Locate the cell with the specified text and output its [X, Y] center coordinate. 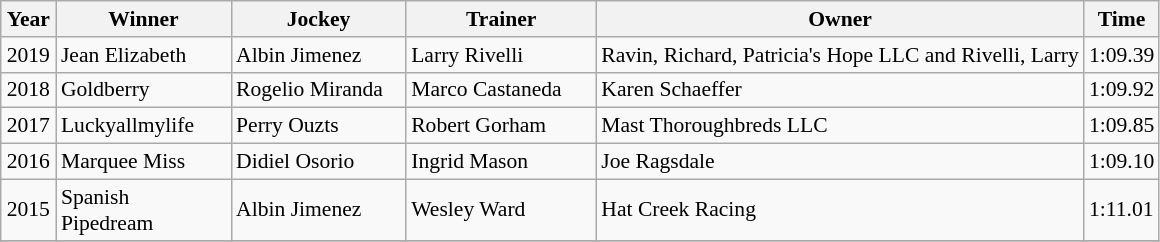
Spanish Pipedream [144, 210]
Jean Elizabeth [144, 55]
Mast Thoroughbreds LLC [840, 126]
Goldberry [144, 90]
Year [28, 19]
Didiel Osorio [318, 162]
Ravin, Richard, Patricia's Hope LLC and Rivelli, Larry [840, 55]
Rogelio Miranda [318, 90]
1:09.10 [1122, 162]
Hat Creek Racing [840, 210]
2019 [28, 55]
1:09.39 [1122, 55]
1:09.85 [1122, 126]
1:11.01 [1122, 210]
2017 [28, 126]
Karen Schaeffer [840, 90]
Luckyallmylife [144, 126]
2016 [28, 162]
Robert Gorham [501, 126]
Jockey [318, 19]
Ingrid Mason [501, 162]
Owner [840, 19]
Time [1122, 19]
Larry Rivelli [501, 55]
2015 [28, 210]
Wesley Ward [501, 210]
Perry Ouzts [318, 126]
Joe Ragsdale [840, 162]
2018 [28, 90]
Trainer [501, 19]
1:09.92 [1122, 90]
Marco Castaneda [501, 90]
Marquee Miss [144, 162]
Winner [144, 19]
